Provide the (X, Y) coordinate of the cell's center where the given text is located.  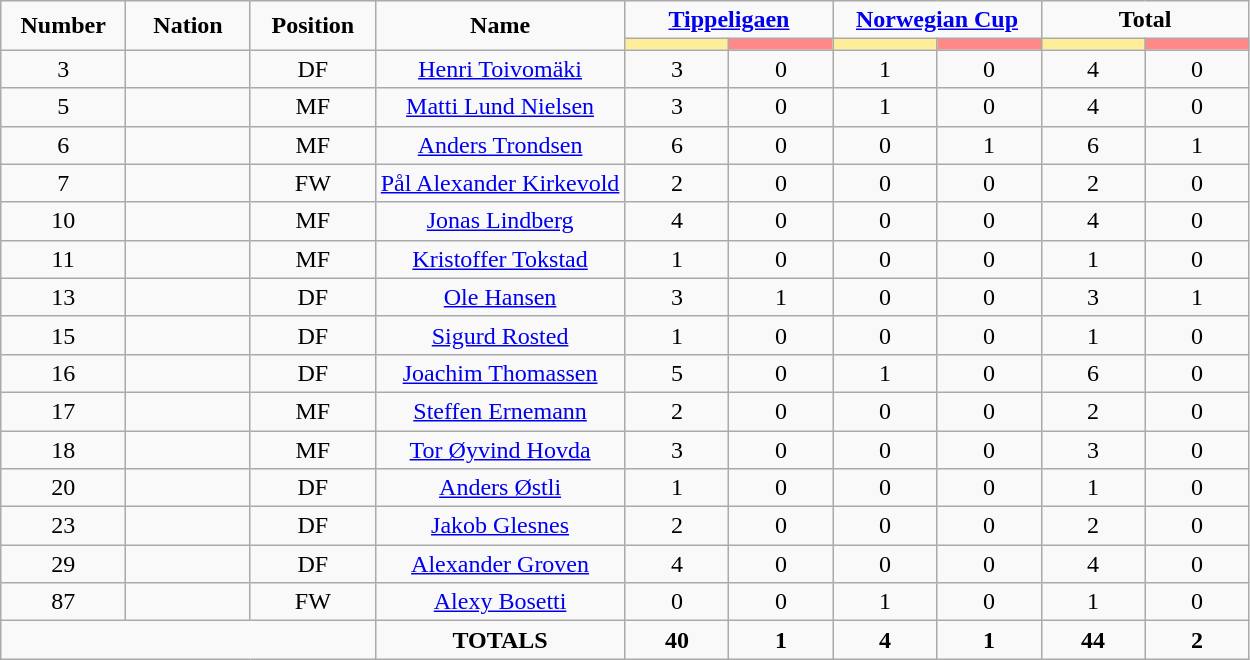
17 (64, 411)
Position (312, 26)
Alexander Groven (500, 564)
Kristoffer Tokstad (500, 259)
Tippeligaen (729, 20)
Sigurd Rosted (500, 335)
Tor Øyvind Hovda (500, 449)
16 (64, 373)
Anders Trondsen (500, 145)
15 (64, 335)
Ole Hansen (500, 297)
18 (64, 449)
Jonas Lindberg (500, 221)
Joachim Thomassen (500, 373)
10 (64, 221)
7 (64, 183)
Steffen Ernemann (500, 411)
Norwegian Cup (937, 20)
Jakob Glesnes (500, 526)
Alexy Bosetti (500, 602)
44 (1093, 640)
Name (500, 26)
29 (64, 564)
Matti Lund Nielsen (500, 107)
Number (64, 26)
13 (64, 297)
Pål Alexander Kirkevold (500, 183)
11 (64, 259)
Anders Østli (500, 488)
20 (64, 488)
Henri Toivomäki (500, 69)
87 (64, 602)
Nation (188, 26)
Total (1145, 20)
40 (677, 640)
TOTALS (500, 640)
23 (64, 526)
